Return [X, Y] of the center of cell containing provided text 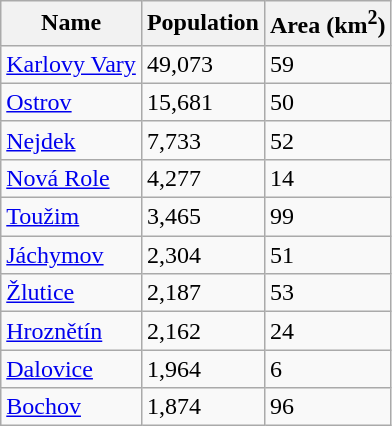
Toužim [72, 217]
50 [328, 102]
96 [328, 407]
Nejdek [72, 140]
7,733 [202, 140]
Jáchymov [72, 255]
2,162 [202, 331]
15,681 [202, 102]
Name [72, 24]
3,465 [202, 217]
2,304 [202, 255]
Karlovy Vary [72, 64]
Population [202, 24]
Dalovice [72, 369]
1,964 [202, 369]
6 [328, 369]
4,277 [202, 178]
51 [328, 255]
Nová Role [72, 178]
14 [328, 178]
1,874 [202, 407]
24 [328, 331]
52 [328, 140]
49,073 [202, 64]
2,187 [202, 293]
59 [328, 64]
Hroznětín [72, 331]
Area (km2) [328, 24]
Bochov [72, 407]
53 [328, 293]
Ostrov [72, 102]
Žlutice [72, 293]
99 [328, 217]
